Return the [x, y] coordinate for the center point of the cell that contains the specified text.  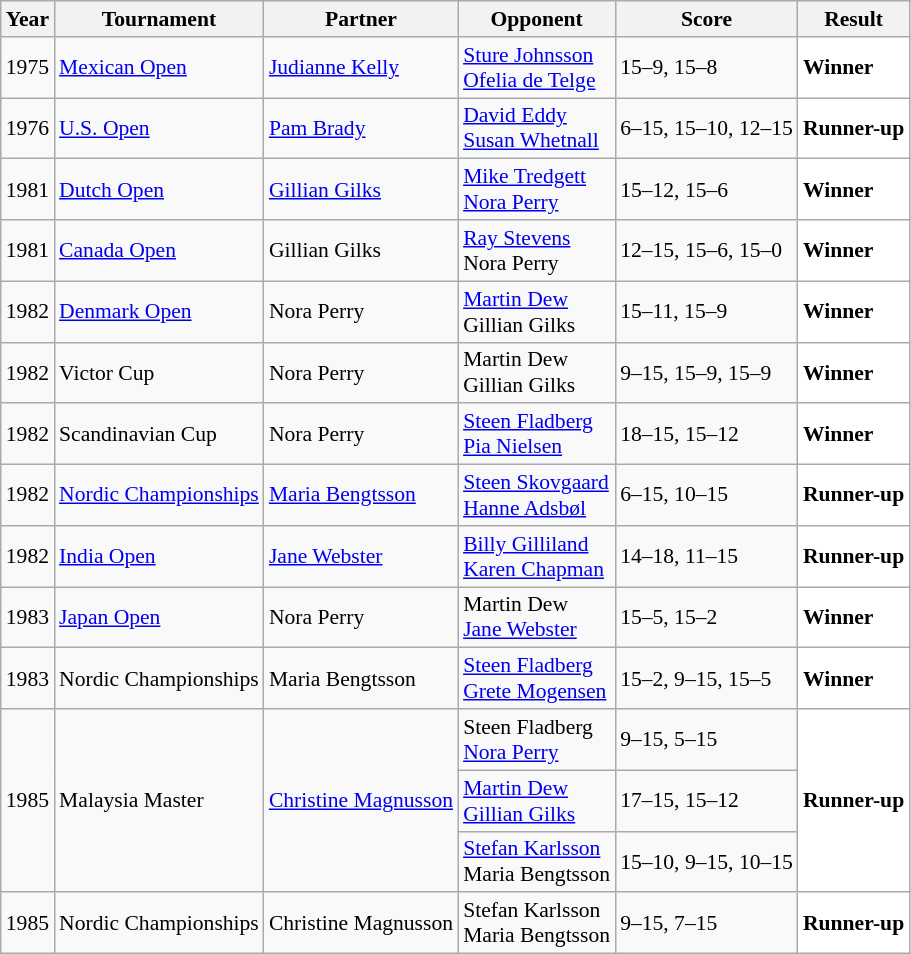
Denmark Open [159, 312]
David Eddy Susan Whetnall [536, 128]
18–15, 15–12 [706, 434]
15–11, 15–9 [706, 312]
Partner [361, 19]
Japan Open [159, 618]
15–2, 9–15, 15–5 [706, 678]
Mexican Open [159, 68]
India Open [159, 556]
Tournament [159, 19]
9–15, 5–15 [706, 740]
Victor Cup [159, 372]
Result [854, 19]
Steen Skovgaard Hanne Adsbøl [536, 496]
Year [28, 19]
9–15, 15–9, 15–9 [706, 372]
Mike Tredgett Nora Perry [536, 190]
15–10, 9–15, 10–15 [706, 862]
Steen Fladberg Grete Mogensen [536, 678]
15–12, 15–6 [706, 190]
U.S. Open [159, 128]
12–15, 15–6, 15–0 [706, 250]
Malaysia Master [159, 800]
15–5, 15–2 [706, 618]
Ray Stevens Nora Perry [536, 250]
Judianne Kelly [361, 68]
Martin Dew Jane Webster [536, 618]
Canada Open [159, 250]
14–18, 11–15 [706, 556]
6–15, 15–10, 12–15 [706, 128]
Opponent [536, 19]
Score [706, 19]
6–15, 10–15 [706, 496]
9–15, 7–15 [706, 924]
Pam Brady [361, 128]
17–15, 15–12 [706, 800]
Scandinavian Cup [159, 434]
Sture Johnsson Ofelia de Telge [536, 68]
Steen Fladberg Nora Perry [536, 740]
Dutch Open [159, 190]
Billy Gilliland Karen Chapman [536, 556]
Jane Webster [361, 556]
Steen Fladberg Pia Nielsen [536, 434]
1976 [28, 128]
1975 [28, 68]
15–9, 15–8 [706, 68]
